Scan for the cell matching the given text and deliver its [x, y] coordinate at center. 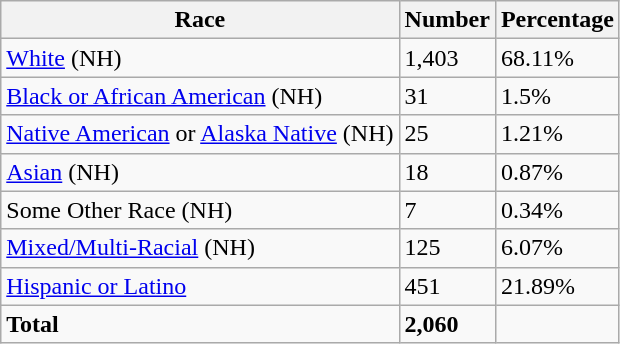
1.5% [557, 96]
0.87% [557, 172]
21.89% [557, 286]
Native American or Alaska Native (NH) [200, 134]
Total [200, 324]
0.34% [557, 210]
1.21% [557, 134]
Hispanic or Latino [200, 286]
White (NH) [200, 58]
Mixed/Multi-Racial (NH) [200, 248]
18 [447, 172]
Race [200, 20]
Asian (NH) [200, 172]
Some Other Race (NH) [200, 210]
68.11% [557, 58]
451 [447, 286]
2,060 [447, 324]
25 [447, 134]
125 [447, 248]
Percentage [557, 20]
6.07% [557, 248]
Black or African American (NH) [200, 96]
1,403 [447, 58]
7 [447, 210]
Number [447, 20]
31 [447, 96]
